Determine the (X, Y) coordinate at the center of the cell enclosing the given text.  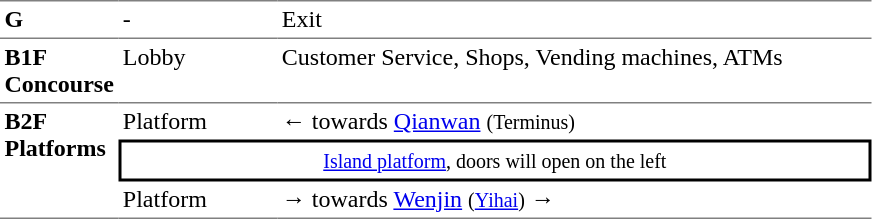
B1FConcourse (59, 71)
Platform (198, 122)
- (198, 19)
Lobby (198, 71)
Exit (574, 19)
G (59, 19)
← towards Qianwan (Terminus) (574, 122)
Customer Service, Shops, Vending machines, ATMs (574, 71)
Island platform, doors will open on the left (494, 161)
